Extract the [X, Y] coordinate from the center of the cell holding the provided text.  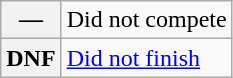
Did not finish [146, 58]
— [31, 20]
DNF [31, 58]
Did not compete [146, 20]
